Find where the given text appears and provide that cell's center as [x, y] coordinate. 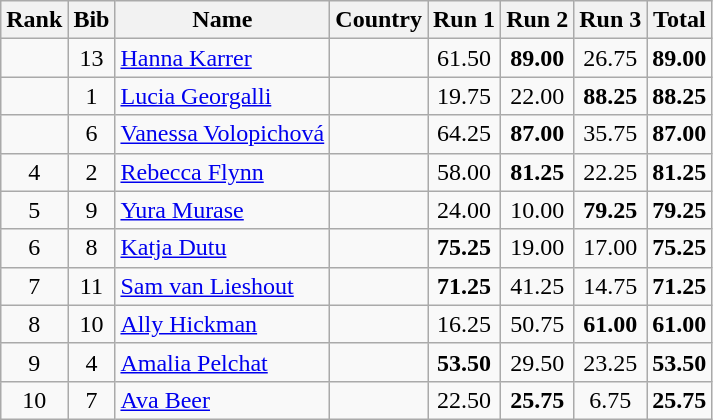
Sam van Lieshout [222, 286]
6.75 [610, 400]
35.75 [610, 134]
Vanessa Volopichová [222, 134]
Ava Beer [222, 400]
14.75 [610, 286]
29.50 [538, 362]
Ally Hickman [222, 324]
Rebecca Flynn [222, 172]
Run 2 [538, 20]
22.00 [538, 96]
11 [92, 286]
26.75 [610, 58]
22.50 [464, 400]
50.75 [538, 324]
Amalia Pelchat [222, 362]
2 [92, 172]
16.25 [464, 324]
41.25 [538, 286]
13 [92, 58]
Hanna Karrer [222, 58]
22.25 [610, 172]
1 [92, 96]
Run 1 [464, 20]
17.00 [610, 248]
58.00 [464, 172]
5 [34, 210]
Run 3 [610, 20]
Bib [92, 20]
Lucia Georgalli [222, 96]
24.00 [464, 210]
Total [680, 20]
Rank [34, 20]
10.00 [538, 210]
19.75 [464, 96]
61.50 [464, 58]
23.25 [610, 362]
Country [379, 20]
Katja Dutu [222, 248]
64.25 [464, 134]
19.00 [538, 248]
Yura Murase [222, 210]
Name [222, 20]
